Pinpoint the cell where the given text exists, returning its [X, Y] midpoint coordinate. 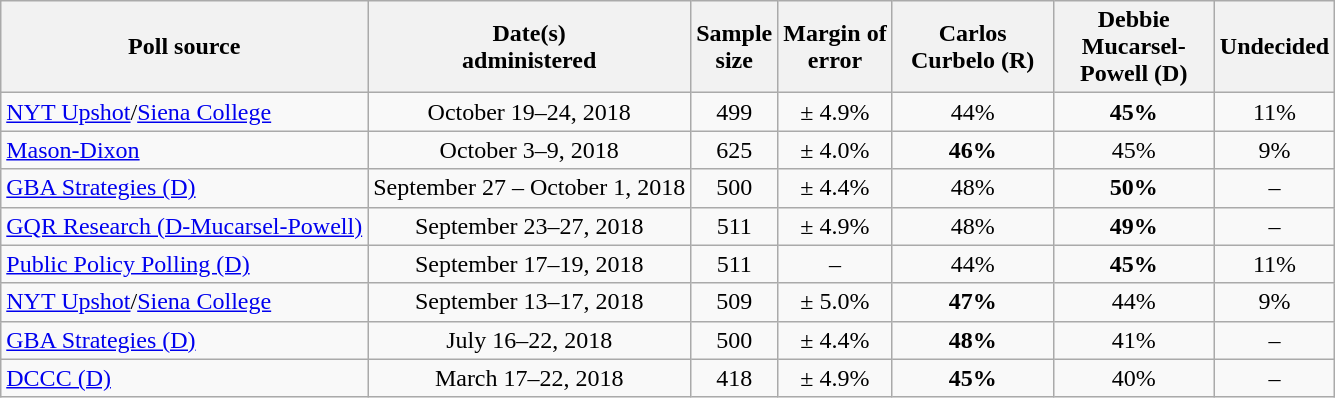
41% [1134, 340]
September 23–27, 2018 [530, 226]
DebbieMucarsel-Powell (D) [1134, 47]
46% [972, 150]
49% [1134, 226]
DCCC (D) [184, 378]
October 19–24, 2018 [530, 112]
Samplesize [734, 47]
CarlosCurbelo (R) [972, 47]
September 17–19, 2018 [530, 264]
509 [734, 302]
March 17–22, 2018 [530, 378]
418 [734, 378]
Mason-Dixon [184, 150]
September 27 – October 1, 2018 [530, 188]
499 [734, 112]
July 16–22, 2018 [530, 340]
Date(s)administered [530, 47]
Undecided [1274, 47]
September 13–17, 2018 [530, 302]
Poll source [184, 47]
40% [1134, 378]
Margin oferror [835, 47]
October 3–9, 2018 [530, 150]
Public Policy Polling (D) [184, 264]
625 [734, 150]
GQR Research (D-Mucarsel-Powell) [184, 226]
± 5.0% [835, 302]
50% [1134, 188]
± 4.0% [835, 150]
47% [972, 302]
